For the text-containing cell, return its midpoint in [x, y] coordinate format. 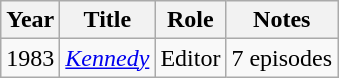
7 episodes [282, 58]
1983 [30, 58]
Title [108, 20]
Year [30, 20]
Kennedy [108, 58]
Notes [282, 20]
Role [190, 20]
Editor [190, 58]
